Output the [x, y] coordinate of the center of the cell containing the given text.  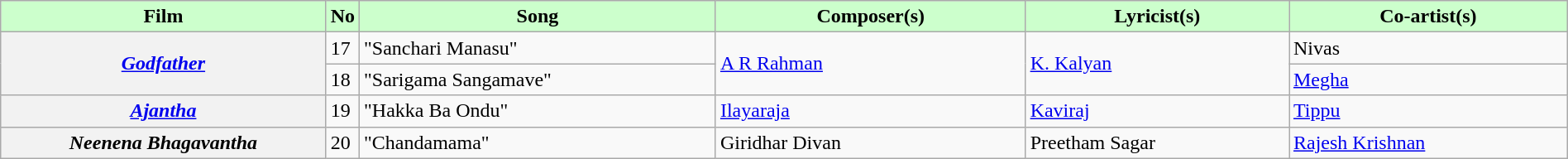
"Sanchari Manasu" [538, 48]
18 [342, 79]
19 [342, 111]
Megha [1427, 79]
Nivas [1427, 48]
"Sarigama Sangamave" [538, 79]
"Chandamama" [538, 142]
Ilayaraja [870, 111]
K. Kalyan [1157, 64]
Film [164, 17]
Composer(s) [870, 17]
Kaviraj [1157, 111]
A R Rahman [870, 64]
Giridhar Divan [870, 142]
"Hakka Ba Ondu" [538, 111]
Co-artist(s) [1427, 17]
Lyricist(s) [1157, 17]
Neenena Bhagavantha [164, 142]
Ajantha [164, 111]
Preetham Sagar [1157, 142]
Song [538, 17]
No [342, 17]
Rajesh Krishnan [1427, 142]
Tippu [1427, 111]
17 [342, 48]
Godfather [164, 64]
20 [342, 142]
